Identify which cell holds the provided text, then report its (X, Y) central coordinate. 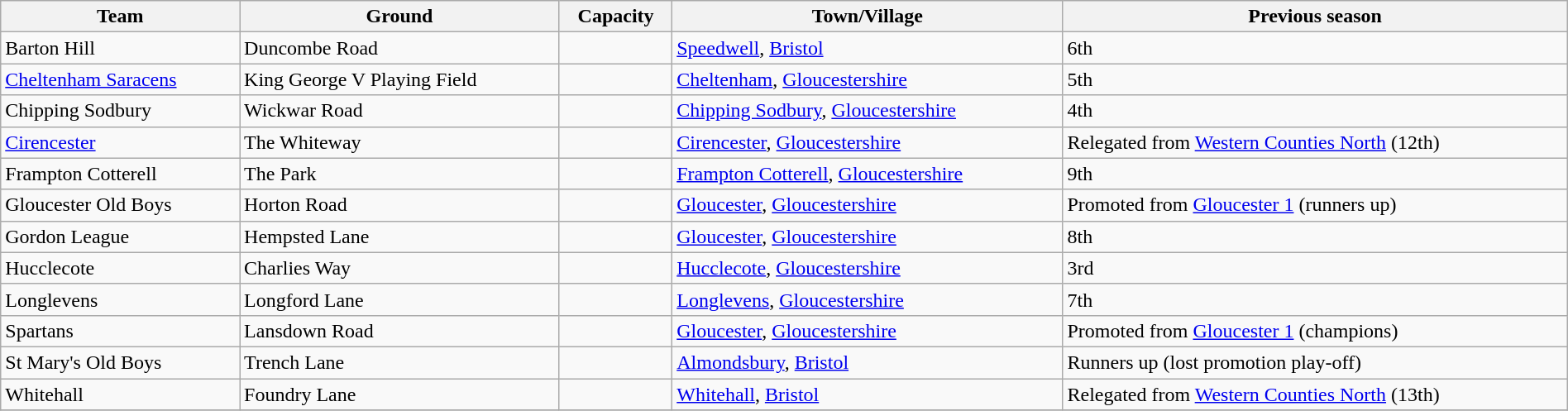
Previous season (1315, 17)
5th (1315, 79)
Whitehall (121, 394)
Hucclecote, Gloucestershire (868, 268)
Relegated from Western Counties North (13th) (1315, 394)
6th (1315, 48)
Runners up (lost promotion play-off) (1315, 362)
Relegated from Western Counties North (12th) (1315, 142)
The Park (400, 174)
Gloucester Old Boys (121, 205)
Charlies Way (400, 268)
Trench Lane (400, 362)
9th (1315, 174)
Hucclecote (121, 268)
Cirencester, Gloucestershire (868, 142)
Spartans (121, 331)
Longlevens, Gloucestershire (868, 299)
Almondsbury, Bristol (868, 362)
Whitehall, Bristol (868, 394)
4th (1315, 111)
Wickwar Road (400, 111)
Frampton Cotterell, Gloucestershire (868, 174)
8th (1315, 237)
Gordon League (121, 237)
Horton Road (400, 205)
3rd (1315, 268)
7th (1315, 299)
Barton Hill (121, 48)
Longlevens (121, 299)
Longford Lane (400, 299)
Chipping Sodbury (121, 111)
Town/Village (868, 17)
Frampton Cotterell (121, 174)
St Mary's Old Boys (121, 362)
Speedwell, Bristol (868, 48)
Foundry Lane (400, 394)
Chipping Sodbury, Gloucestershire (868, 111)
Hempsted Lane (400, 237)
Team (121, 17)
Duncombe Road (400, 48)
Cheltenham, Gloucestershire (868, 79)
Promoted from Gloucester 1 (runners up) (1315, 205)
Lansdown Road (400, 331)
Promoted from Gloucester 1 (champions) (1315, 331)
Ground (400, 17)
Capacity (615, 17)
Cirencester (121, 142)
The Whiteway (400, 142)
King George V Playing Field (400, 79)
Cheltenham Saracens (121, 79)
